Capture the cell that displays the provided text and extract its [x, y] central coordinate. 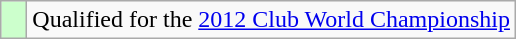
Qualified for the 2012 Club World Championship [272, 20]
